Output the [x, y] coordinate of the center of the cell containing the given text.  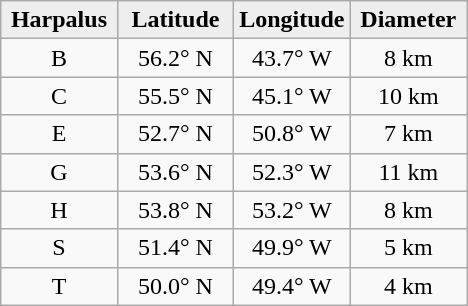
56.2° N [175, 58]
55.5° N [175, 96]
C [59, 96]
53.8° N [175, 210]
Longitude [292, 20]
53.6° N [175, 172]
E [59, 134]
51.4° N [175, 248]
Latitude [175, 20]
H [59, 210]
49.9° W [292, 248]
4 km [408, 286]
G [59, 172]
52.7° N [175, 134]
Harpalus [59, 20]
T [59, 286]
50.8° W [292, 134]
43.7° W [292, 58]
7 km [408, 134]
B [59, 58]
5 km [408, 248]
45.1° W [292, 96]
49.4° W [292, 286]
Diameter [408, 20]
S [59, 248]
50.0° N [175, 286]
11 km [408, 172]
53.2° W [292, 210]
10 km [408, 96]
52.3° W [292, 172]
